Identify which cell holds the provided text, then report its [x, y] central coordinate. 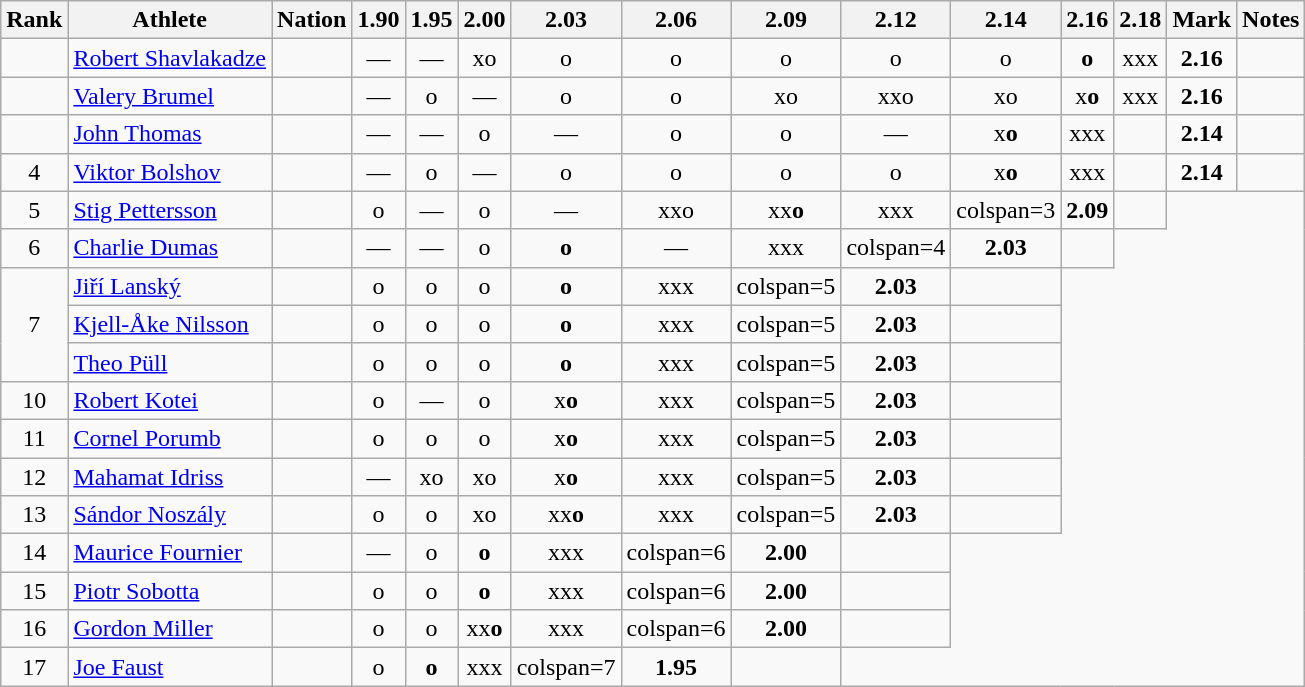
Kjell-Åke Nilsson [170, 324]
Theo Püll [170, 362]
Nation [312, 20]
Viktor Bolshov [170, 172]
1.90 [378, 20]
10 [34, 400]
Jiří Lanský [170, 286]
17 [34, 667]
Gordon Miller [170, 629]
Stig Pettersson [170, 210]
colspan=3 [1006, 210]
16 [34, 629]
Rank [34, 20]
2.18 [1140, 20]
Sándor Noszály [170, 515]
Mahamat Idriss [170, 477]
colspan=7 [566, 667]
Cornel Porumb [170, 438]
Charlie Dumas [170, 248]
Mark [1202, 20]
Joe Faust [170, 667]
13 [34, 515]
6 [34, 248]
2.06 [676, 20]
2.12 [896, 20]
4 [34, 172]
Notes [1271, 20]
Piotr Sobotta [170, 591]
Maurice Fournier [170, 553]
colspan=4 [896, 248]
Athlete [170, 20]
15 [34, 591]
5 [34, 210]
11 [34, 438]
Robert Kotei [170, 400]
Robert Shavlakadze [170, 58]
Valery Brumel [170, 96]
7 [34, 324]
John Thomas [170, 134]
12 [34, 477]
14 [34, 553]
